Return the [x, y] coordinate for the center point of the cell that contains the specified text.  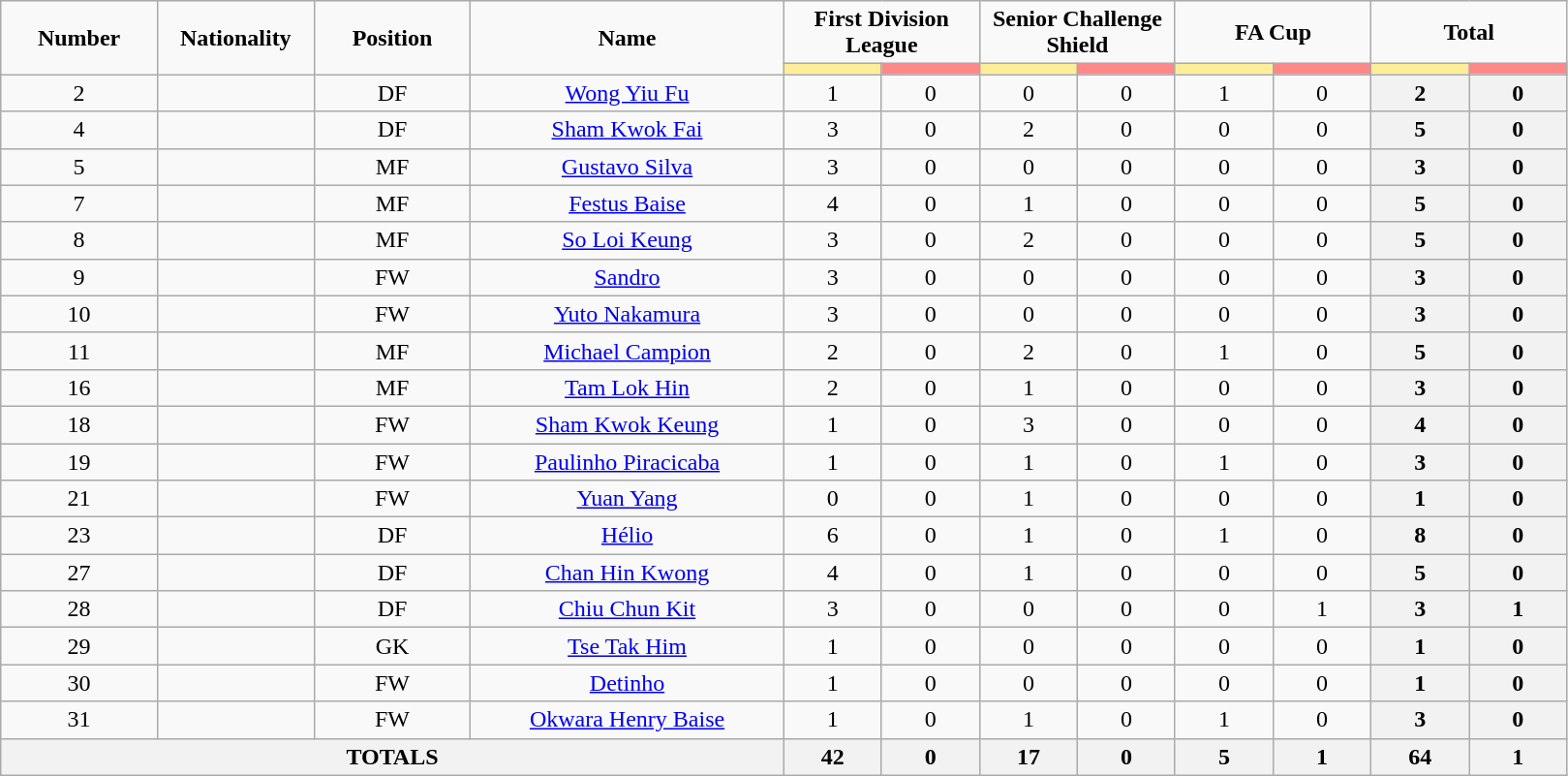
21 [79, 499]
Position [392, 38]
28 [79, 609]
First Division League [881, 33]
29 [79, 646]
Senior Challenge Shield [1077, 33]
Chan Hin Kwong [628, 573]
Detinho [628, 683]
16 [79, 388]
Total [1469, 33]
19 [79, 462]
Chiu Chun Kit [628, 609]
64 [1420, 757]
6 [833, 536]
Sham Kwok Keung [628, 424]
10 [79, 314]
18 [79, 424]
Tam Lok Hin [628, 388]
Michael Campion [628, 351]
27 [79, 573]
Paulinho Piracicaba [628, 462]
GK [392, 646]
Tse Tak Him [628, 646]
Gustavo Silva [628, 167]
9 [79, 277]
Yuan Yang [628, 499]
FA Cup [1273, 33]
So Loi Keung [628, 240]
TOTALS [392, 757]
Festus Baise [628, 203]
7 [79, 203]
42 [833, 757]
23 [79, 536]
Yuto Nakamura [628, 314]
Number [79, 38]
Name [628, 38]
Wong Yiu Fu [628, 93]
Hélio [628, 536]
Sandro [628, 277]
Okwara Henry Baise [628, 720]
Sham Kwok Fai [628, 130]
17 [1029, 757]
30 [79, 683]
Nationality [235, 38]
11 [79, 351]
31 [79, 720]
